Extract the [X, Y] coordinate from the center of the cell holding the provided text.  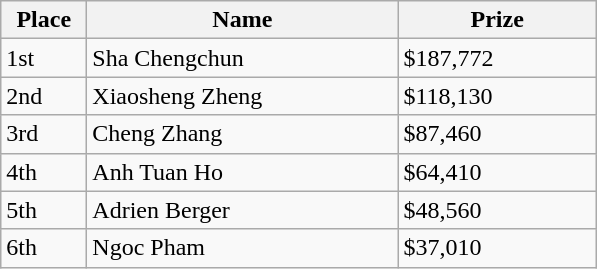
Xiaosheng Zheng [242, 96]
1st [44, 58]
$118,130 [498, 96]
$87,460 [498, 134]
4th [44, 172]
3rd [44, 134]
Name [242, 20]
Adrien Berger [242, 210]
2nd [44, 96]
$48,560 [498, 210]
Sha Chengchun [242, 58]
5th [44, 210]
Ngoc Pham [242, 248]
$187,772 [498, 58]
$37,010 [498, 248]
Anh Tuan Ho [242, 172]
Cheng Zhang [242, 134]
$64,410 [498, 172]
Prize [498, 20]
6th [44, 248]
Place [44, 20]
